Capture the cell that displays the provided text and extract its (x, y) central coordinate. 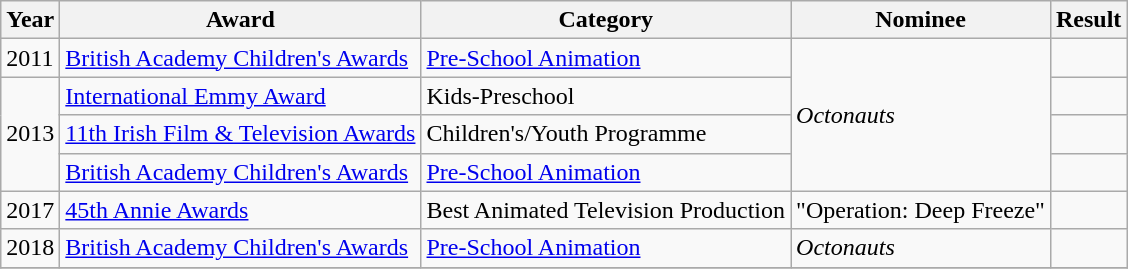
2018 (30, 248)
2011 (30, 58)
International Emmy Award (240, 96)
Award (240, 20)
11th Irish Film & Television Awards (240, 134)
Best Animated Television Production (606, 210)
"Operation: Deep Freeze" (921, 210)
Result (1088, 20)
2017 (30, 210)
Year (30, 20)
Nominee (921, 20)
Children's/Youth Programme (606, 134)
45th Annie Awards (240, 210)
2013 (30, 134)
Category (606, 20)
Kids-Preschool (606, 96)
